Determine the (x, y) coordinate at the center of the cell enclosing the given text.  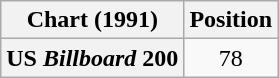
US Billboard 200 (92, 58)
Chart (1991) (92, 20)
78 (231, 58)
Position (231, 20)
